Identify which cell holds the provided text, then report its (x, y) central coordinate. 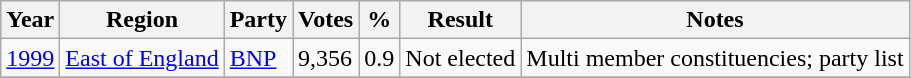
Party (258, 20)
Not elected (460, 58)
9,356 (326, 58)
East of England (142, 58)
Year (30, 20)
1999 (30, 58)
Votes (326, 20)
0.9 (380, 58)
% (380, 20)
Result (460, 20)
Region (142, 20)
BNP (258, 58)
Notes (715, 20)
Multi member constituencies; party list (715, 58)
